Extract the [X, Y] coordinate from the center of the cell holding the provided text.  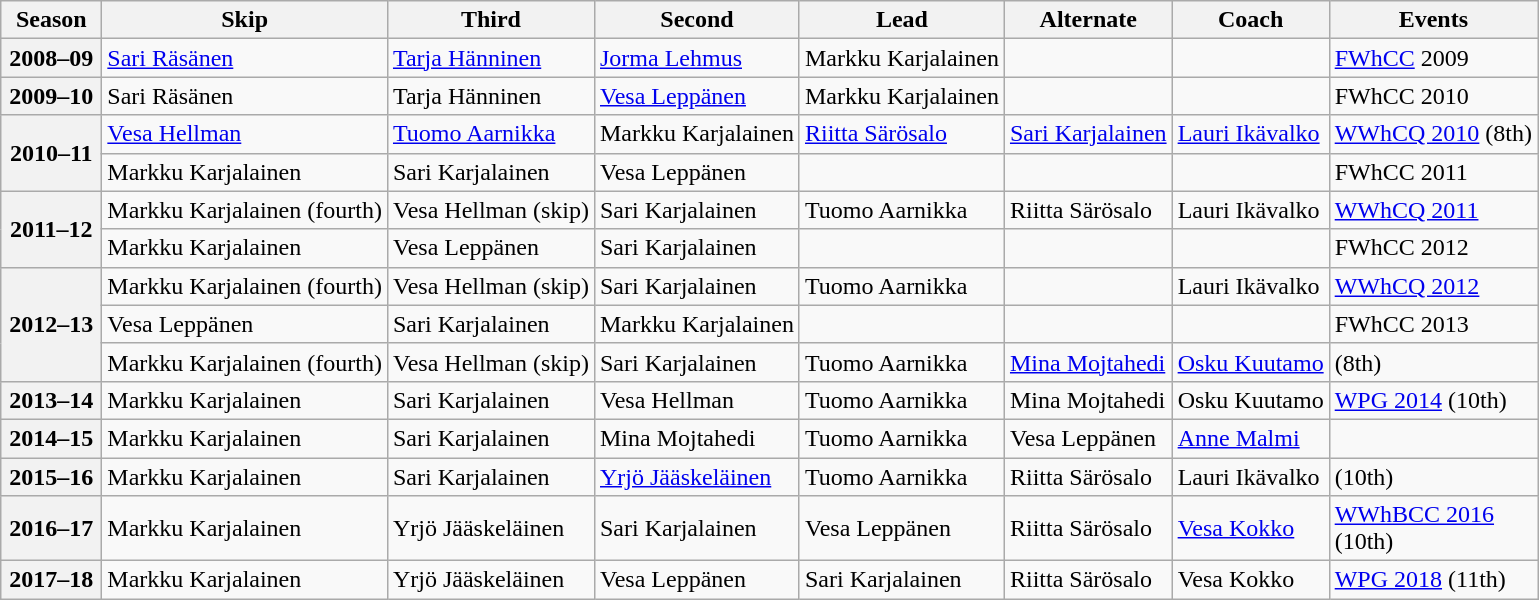
2017–18 [52, 580]
Alternate [1088, 20]
FWhCC 2010 [1433, 96]
2013–14 [52, 400]
(10th) [1433, 477]
2008–09 [52, 58]
Events [1433, 20]
FWhCC 2013 [1433, 324]
FWhCC 2012 [1433, 248]
Season [52, 20]
Lead [902, 20]
Coach [1250, 20]
2015–16 [52, 477]
WWhCQ 2011 [1433, 210]
Jorma Lehmus [696, 58]
(8th) [1433, 362]
2012–13 [52, 324]
Third [490, 20]
2009–10 [52, 96]
Second [696, 20]
2014–15 [52, 438]
WWhCQ 2012 [1433, 286]
2011–12 [52, 229]
WPG 2014 (10th) [1433, 400]
WWhBCC 2016 (10th) [1433, 528]
FWhCC 2011 [1433, 172]
WPG 2018 (11th) [1433, 580]
2016–17 [52, 528]
2010–11 [52, 153]
Anne Malmi [1250, 438]
WWhCQ 2010 (8th) [1433, 134]
FWhCC 2009 [1433, 58]
Skip [245, 20]
